Return (x, y) of the center of cell containing provided text 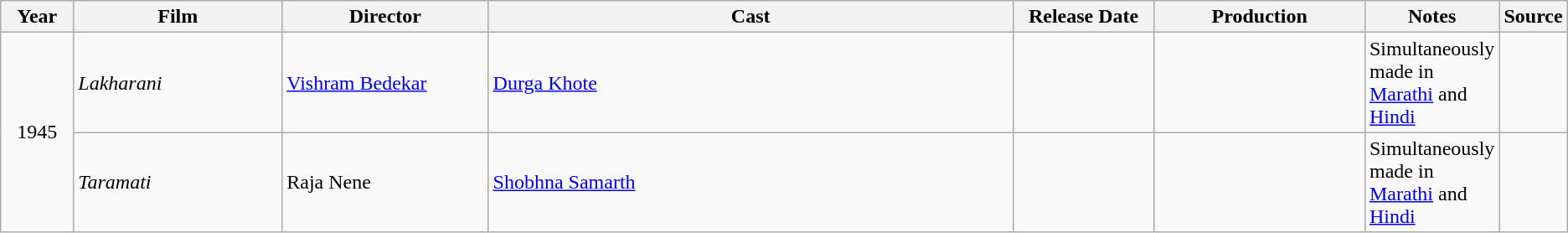
Lakharani (178, 82)
Taramati (178, 183)
Vishram Bedekar (385, 82)
Director (385, 17)
Raja Nene (385, 183)
Release Date (1084, 17)
Year (37, 17)
Cast (750, 17)
Notes (1431, 17)
Durga Khote (750, 82)
Shobhna Samarth (750, 183)
Source (1533, 17)
1945 (37, 132)
Film (178, 17)
Production (1260, 17)
